Return the (X, Y) coordinate for the center point of the cell that contains the specified text.  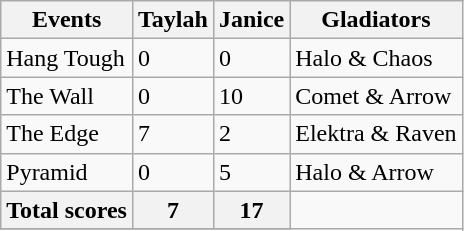
Comet & Arrow (376, 96)
Total scores (67, 210)
Janice (251, 20)
2 (251, 134)
The Wall (67, 96)
Hang Tough (67, 58)
The Edge (67, 134)
Pyramid (67, 172)
Gladiators (376, 20)
Taylah (172, 20)
17 (251, 210)
Elektra & Raven (376, 134)
Halo & Arrow (376, 172)
Events (67, 20)
10 (251, 96)
Halo & Chaos (376, 58)
5 (251, 172)
